Scan for the cell matching the given text and deliver its (x, y) coordinate at center. 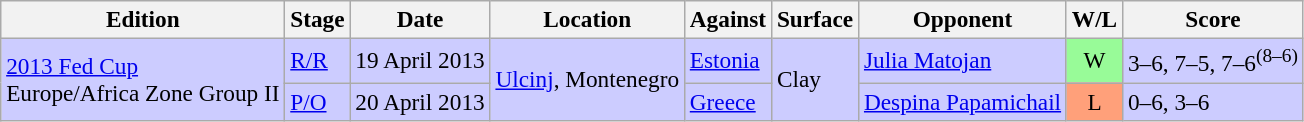
20 April 2013 (420, 101)
2013 Fed Cup Europe/Africa Zone Group II (143, 79)
P/O (318, 101)
Opponent (963, 19)
W/L (1094, 19)
19 April 2013 (420, 60)
Surface (816, 19)
Date (420, 19)
Edition (143, 19)
3–6, 7–5, 7–6(8–6) (1214, 60)
Score (1214, 19)
Despina Papamichail (963, 101)
R/R (318, 60)
Ulcinj, Montenegro (587, 79)
Against (728, 19)
Estonia (728, 60)
0–6, 3–6 (1214, 101)
Julia Matojan (963, 60)
Location (587, 19)
W (1094, 60)
Greece (728, 101)
Stage (318, 19)
L (1094, 101)
Clay (816, 79)
